Locate the cell with the specified text and output its (x, y) center coordinate. 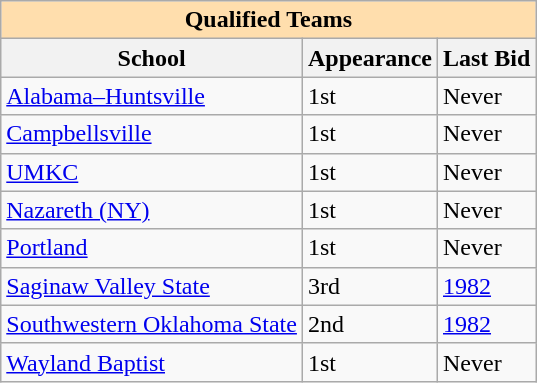
Saginaw Valley State (152, 286)
2nd (370, 324)
Southwestern Oklahoma State (152, 324)
Appearance (370, 58)
Campbellsville (152, 134)
Qualified Teams (268, 20)
Portland (152, 248)
Alabama–Huntsville (152, 96)
3rd (370, 286)
UMKC (152, 172)
School (152, 58)
Nazareth (NY) (152, 210)
Wayland Baptist (152, 362)
Last Bid (486, 58)
